Determine the (X, Y) coordinate at the center of the cell enclosing the given text.  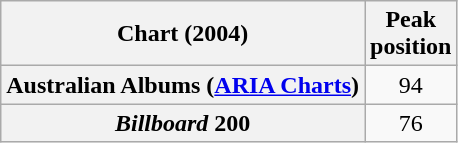
76 (411, 123)
Australian Albums (ARIA Charts) (183, 85)
Peakposition (411, 34)
Chart (2004) (183, 34)
94 (411, 85)
Billboard 200 (183, 123)
